Search for the cell housing the specified text and yield its [X, Y] center coordinate. 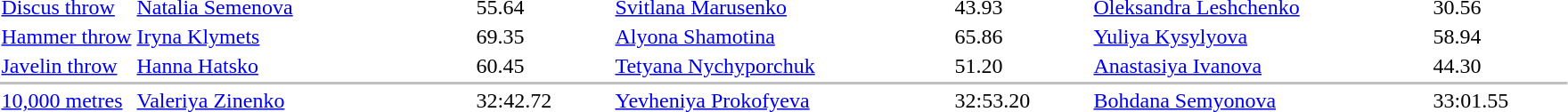
Iryna Klymets [304, 36]
Hammer throw [66, 36]
69.35 [543, 36]
Tetyana Nychyporchuk [782, 66]
51.20 [1021, 66]
Alyona Shamotina [782, 36]
65.86 [1021, 36]
Hanna Hatsko [304, 66]
44.30 [1500, 66]
Javelin throw [66, 66]
Yuliya Kysylyova [1261, 36]
60.45 [543, 66]
58.94 [1500, 36]
Anastasiya Ivanova [1261, 66]
